Search for the cell housing the specified text and yield its (x, y) center coordinate. 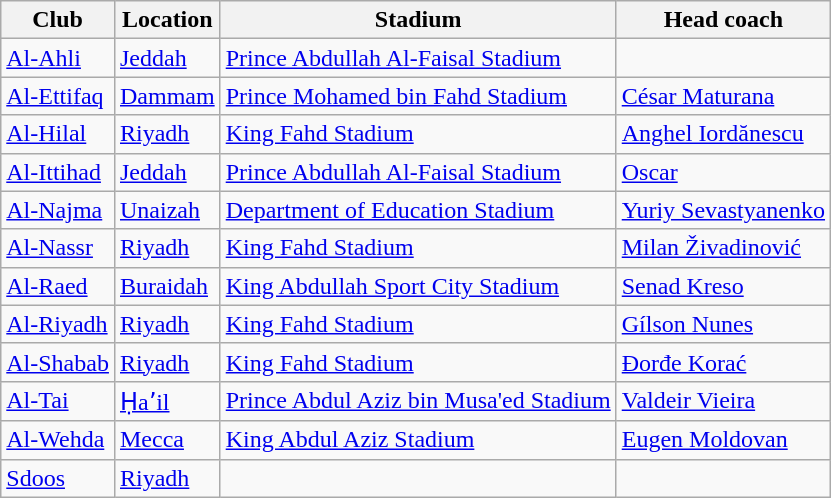
Oscar (723, 172)
César Maturana (723, 96)
Valdeir Vieira (723, 401)
Location (167, 20)
Club (58, 20)
Senad Kreso (723, 286)
Eugen Moldovan (723, 440)
Al-Najma (58, 210)
Al-Wehda (58, 440)
Al-Riyadh (58, 324)
Buraidah (167, 286)
Dammam (167, 96)
Al-Shabab (58, 362)
Al-Nassr (58, 248)
Ḥaʼil (167, 401)
Đorđe Korać (723, 362)
Al-Ittihad (58, 172)
Prince Mohamed bin Fahd Stadium (418, 96)
Yuriy Sevastyanenko (723, 210)
Stadium (418, 20)
Al-Ettifaq (58, 96)
Head coach (723, 20)
Department of Education Stadium (418, 210)
Al-Ahli (58, 58)
Anghel Iordănescu (723, 134)
Al-Raed (58, 286)
Al-Hilal (58, 134)
Unaizah (167, 210)
Prince Abdul Aziz bin Musa'ed Stadium (418, 401)
King Abdul Aziz Stadium (418, 440)
King Abdullah Sport City Stadium (418, 286)
Al-Tai (58, 401)
Gílson Nunes (723, 324)
Sdoos (58, 478)
Mecca (167, 440)
Milan Živadinović (723, 248)
